Determine the [x, y] coordinate at the center of the cell enclosing the given text.  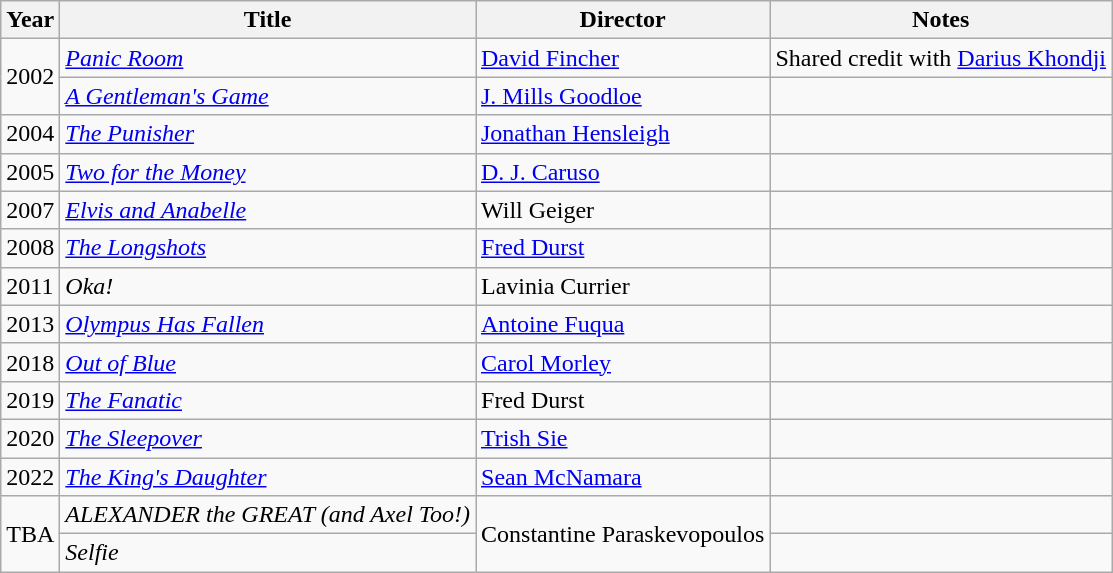
The Longshots [268, 248]
The Fanatic [268, 400]
Antoine Fuqua [623, 324]
Selfie [268, 553]
2005 [30, 172]
Trish Sie [623, 438]
Panic Room [268, 58]
2013 [30, 324]
2011 [30, 286]
2002 [30, 77]
2004 [30, 134]
Title [268, 20]
2019 [30, 400]
Out of Blue [268, 362]
2007 [30, 210]
Lavinia Currier [623, 286]
Year [30, 20]
2018 [30, 362]
The Sleepover [268, 438]
2020 [30, 438]
TBA [30, 534]
Carol Morley [623, 362]
Sean McNamara [623, 477]
Constantine Paraskevopoulos [623, 534]
Two for the Money [268, 172]
2008 [30, 248]
A Gentleman's Game [268, 96]
The King's Daughter [268, 477]
Elvis and Anabelle [268, 210]
J. Mills Goodloe [623, 96]
Jonathan Hensleigh [623, 134]
Shared credit with Darius Khondji [941, 58]
2022 [30, 477]
Director [623, 20]
Oka! [268, 286]
David Fincher [623, 58]
D. J. Caruso [623, 172]
Notes [941, 20]
Will Geiger [623, 210]
ALEXANDER the GREAT (and Axel Too!) [268, 515]
Olympus Has Fallen [268, 324]
The Punisher [268, 134]
